Identify which cell holds the provided text, then report its (X, Y) central coordinate. 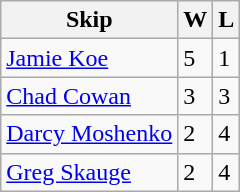
Skip (90, 20)
Darcy Moshenko (90, 134)
1 (226, 58)
Jamie Koe (90, 58)
5 (196, 58)
Greg Skauge (90, 172)
Chad Cowan (90, 96)
L (226, 20)
W (196, 20)
